Detect which cell encompasses the target text, then output its [X, Y] center coordinate. 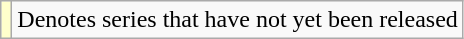
Denotes series that have not yet been released [238, 20]
